Capture the cell that displays the provided text and extract its [x, y] central coordinate. 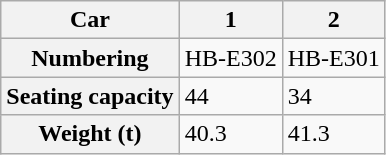
HB-E302 [230, 58]
41.3 [334, 134]
Car [90, 20]
Weight (t) [90, 134]
Numbering [90, 58]
2 [334, 20]
HB-E301 [334, 58]
1 [230, 20]
Seating capacity [90, 96]
44 [230, 96]
34 [334, 96]
40.3 [230, 134]
